From the cell containing the given text, extract its center point as [x, y] coordinate. 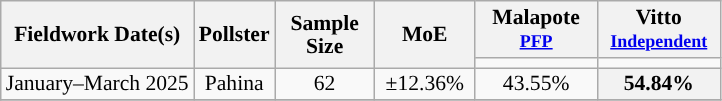
Pahina [234, 84]
MalapotePFP [536, 30]
VittoIndependent [658, 30]
±12.36% [425, 84]
January–March 2025 [98, 84]
62 [325, 84]
43.55% [536, 84]
Sample Size [325, 34]
Fieldwork Date(s) [98, 34]
Pollster [234, 34]
54.84% [658, 84]
MoE [425, 34]
